Detect which cell encompasses the target text, then output its (x, y) center coordinate. 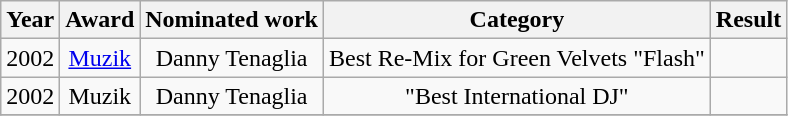
Category (516, 20)
Year (30, 20)
Nominated work (232, 20)
Result (748, 20)
Award (100, 20)
"Best International DJ" (516, 96)
Best Re-Mix for Green Velvets "Flash" (516, 58)
